For the text-containing cell, return its midpoint in [X, Y] coordinate format. 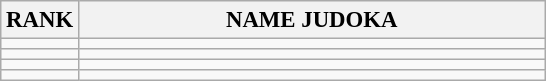
RANK [40, 20]
NAME JUDOKA [312, 20]
